Pinpoint the cell where the given text exists, returning its [X, Y] midpoint coordinate. 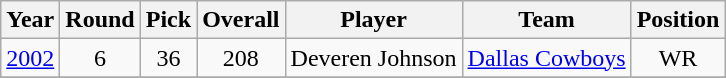
Dallas Cowboys [546, 58]
Player [374, 20]
208 [241, 58]
6 [100, 58]
Overall [241, 20]
Year [30, 20]
WR [678, 58]
2002 [30, 58]
Team [546, 20]
36 [168, 58]
Position [678, 20]
Round [100, 20]
Pick [168, 20]
Deveren Johnson [374, 58]
